Extract the [X, Y] coordinate from the center of the cell holding the provided text.  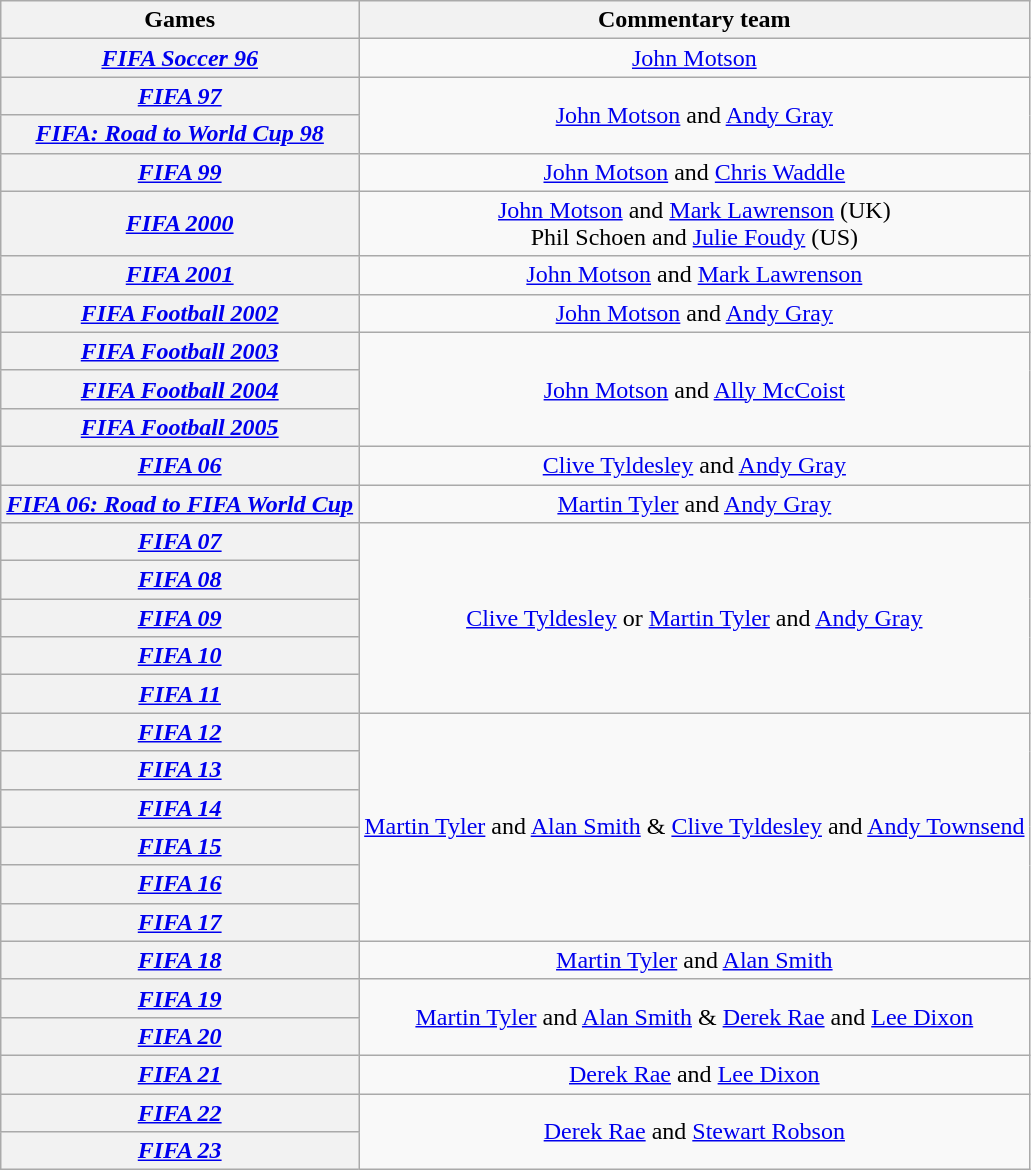
FIFA 14 [180, 808]
Martin Tyler and Alan Smith & Clive Tyldesley and Andy Townsend [694, 827]
FIFA Soccer 96 [180, 58]
FIFA 2000 [180, 224]
Derek Rae and Stewart Robson [694, 1132]
Clive Tyldesley and Andy Gray [694, 465]
FIFA 15 [180, 846]
FIFA 99 [180, 172]
FIFA 21 [180, 1074]
John Motson and Mark Lawrenson [694, 275]
FIFA 16 [180, 884]
Games [180, 20]
FIFA: Road to World Cup 98 [180, 134]
FIFA 19 [180, 998]
FIFA 20 [180, 1036]
FIFA Football 2002 [180, 313]
Martin Tyler and Alan Smith [694, 960]
FIFA 97 [180, 96]
Clive Tyldesley or Martin Tyler and Andy Gray [694, 618]
FIFA 12 [180, 732]
Derek Rae and Lee Dixon [694, 1074]
FIFA 06: Road to FIFA World Cup [180, 503]
FIFA 22 [180, 1113]
Martin Tyler and Alan Smith & Derek Rae and Lee Dixon [694, 1017]
FIFA Football 2004 [180, 389]
FIFA 07 [180, 542]
FIFA 09 [180, 618]
FIFA 17 [180, 922]
John Motson and Ally McCoist [694, 389]
Commentary team [694, 20]
FIFA 11 [180, 694]
Martin Tyler and Andy Gray [694, 503]
FIFA 13 [180, 770]
FIFA 06 [180, 465]
FIFA 10 [180, 656]
FIFA 2001 [180, 275]
FIFA 18 [180, 960]
John Motson [694, 58]
FIFA 08 [180, 580]
FIFA 23 [180, 1151]
John Motson and Mark Lawrenson (UK)Phil Schoen and Julie Foudy (US) [694, 224]
FIFA Football 2005 [180, 427]
John Motson and Chris Waddle [694, 172]
FIFA Football 2003 [180, 351]
